Scan for the cell matching the given text and deliver its (x, y) coordinate at center. 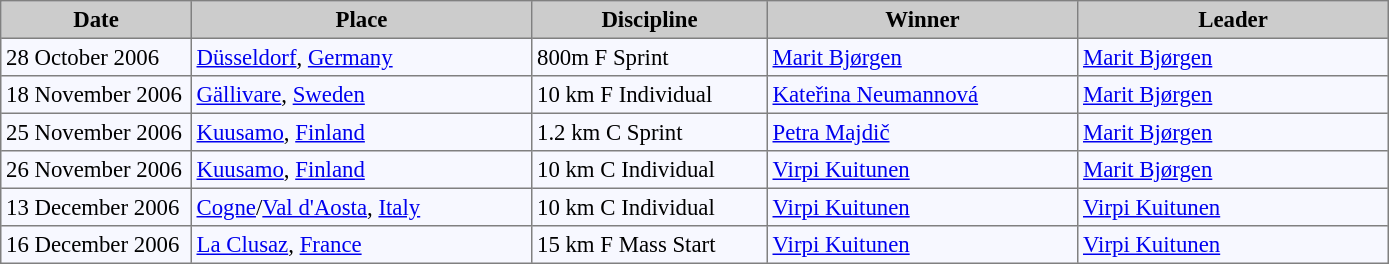
800m F Sprint (650, 57)
Düsseldorf, Germany (361, 57)
Discipline (650, 20)
Kateřina Neumannová (922, 95)
Place (361, 20)
Leader (1233, 20)
25 November 2006 (96, 132)
10 km F Individual (650, 95)
18 November 2006 (96, 95)
Gällivare, Sweden (361, 95)
1.2 km C Sprint (650, 132)
Petra Majdič (922, 132)
Cogne/Val d'Aosta, Italy (361, 207)
Date (96, 20)
13 December 2006 (96, 207)
La Clusaz, France (361, 245)
Winner (922, 20)
26 November 2006 (96, 170)
28 October 2006 (96, 57)
16 December 2006 (96, 245)
15 km F Mass Start (650, 245)
